Identify which cell holds the provided text, then report its (X, Y) central coordinate. 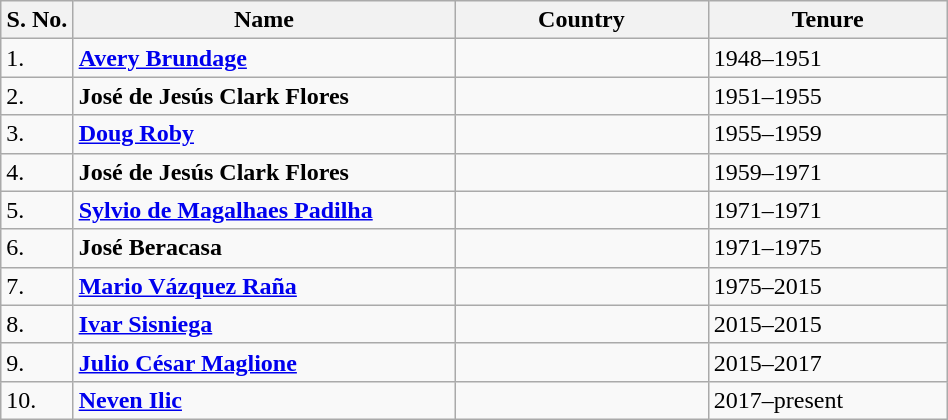
1971–1971 (828, 210)
Doug Roby (264, 134)
1959–1971 (828, 172)
1955–1959 (828, 134)
1951–1955 (828, 96)
1. (37, 58)
Ivar Sisniega (264, 324)
Julio César Maglione (264, 362)
2. (37, 96)
S. No. (37, 20)
1948–1951 (828, 58)
1975–2015 (828, 286)
Name (264, 20)
2017–present (828, 400)
José Beracasa (264, 248)
Neven Ilic (264, 400)
Country (582, 20)
Tenure (828, 20)
Sylvio de Magalhaes Padilha (264, 210)
8. (37, 324)
7. (37, 286)
Mario Vázquez Raña (264, 286)
6. (37, 248)
5. (37, 210)
4. (37, 172)
10. (37, 400)
2015–2015 (828, 324)
1971–1975 (828, 248)
2015–2017 (828, 362)
Avery Brundage (264, 58)
9. (37, 362)
3. (37, 134)
